Capture the cell that displays the provided text and extract its (x, y) central coordinate. 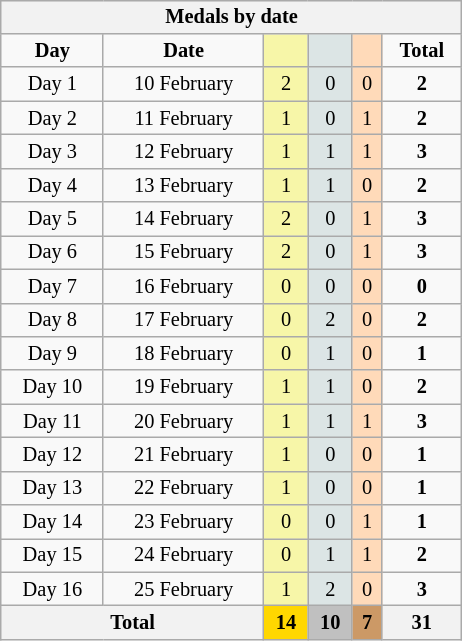
Day 15 (52, 556)
31 (422, 623)
Day 6 (52, 253)
21 February (183, 455)
Day 10 (52, 387)
Day 16 (52, 589)
13 February (183, 185)
17 February (183, 320)
Day 3 (52, 152)
Day 12 (52, 455)
Day 7 (52, 286)
Day 2 (52, 118)
Day 11 (52, 421)
20 February (183, 421)
Day 8 (52, 320)
22 February (183, 488)
24 February (183, 556)
18 February (183, 354)
Day 14 (52, 522)
15 February (183, 253)
11 February (183, 118)
10 February (183, 84)
10 (330, 623)
19 February (183, 387)
Date (183, 51)
Day 9 (52, 354)
25 February (183, 589)
Day (52, 51)
Day 1 (52, 84)
Day 4 (52, 185)
7 (366, 623)
Day 13 (52, 488)
12 February (183, 152)
14 February (183, 219)
16 February (183, 286)
Medals by date (231, 17)
Day 5 (52, 219)
14 (286, 623)
23 February (183, 522)
